Return the (x, y) coordinate for the center point of the cell that contains the specified text.  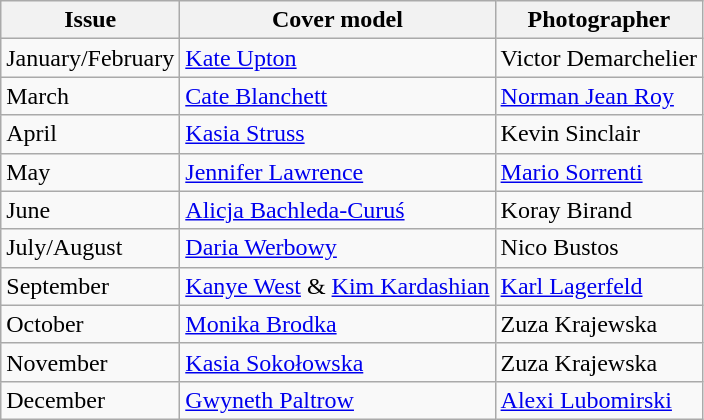
Alicja Bachleda-Curuś (338, 210)
Karl Lagerfeld (599, 286)
January/February (90, 58)
Kasia Struss (338, 134)
Kanye West & Kim Kardashian (338, 286)
Photographer (599, 20)
Norman Jean Roy (599, 96)
July/August (90, 248)
September (90, 286)
April (90, 134)
Nico Bustos (599, 248)
Cover model (338, 20)
Jennifer Lawrence (338, 172)
December (90, 400)
Kevin Sinclair (599, 134)
June (90, 210)
Mario Sorrenti (599, 172)
Victor Demarchelier (599, 58)
Alexi Lubomirski (599, 400)
Gwyneth Paltrow (338, 400)
Koray Birand (599, 210)
Cate Blanchett (338, 96)
October (90, 324)
March (90, 96)
Monika Brodka (338, 324)
Kasia Sokołowska (338, 362)
Kate Upton (338, 58)
Issue (90, 20)
November (90, 362)
Daria Werbowy (338, 248)
May (90, 172)
